Return (x, y) of the center of cell containing provided text 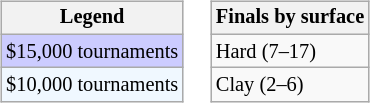
Clay (2–6) (290, 85)
$10,000 tournaments (92, 85)
$15,000 tournaments (92, 51)
Finals by surface (290, 18)
Legend (92, 18)
Hard (7–17) (290, 51)
